Output the (x, y) coordinate of the center of the cell containing the given text.  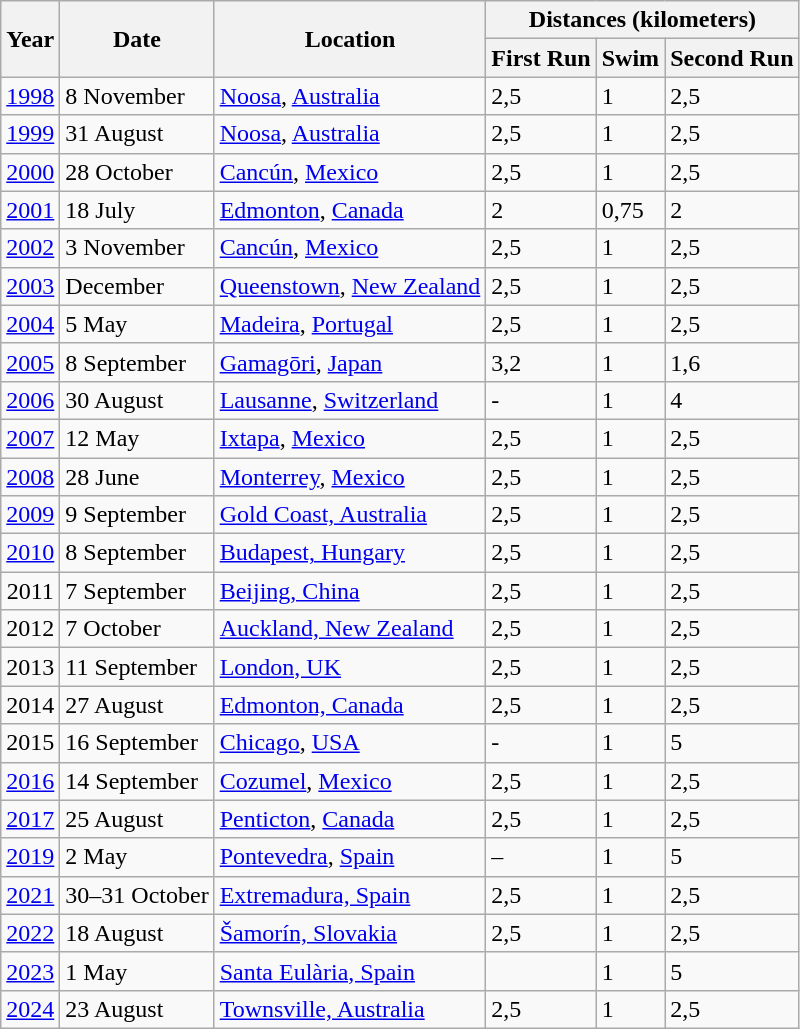
28 October (137, 172)
Gold Coast, Australia (350, 515)
2006 (30, 400)
3,2 (541, 362)
2004 (30, 324)
7 September (137, 591)
2019 (30, 857)
27 August (137, 705)
1 May (137, 971)
Year (30, 39)
23 August (137, 1009)
Extremadura, Spain (350, 895)
28 June (137, 477)
2007 (30, 438)
30 August (137, 400)
2000 (30, 172)
Santa Eulària, Spain (350, 971)
Swim (630, 58)
Distances (kilometers) (642, 20)
Lausanne, Switzerland (350, 400)
1998 (30, 96)
3 November (137, 248)
2002 (30, 248)
18 August (137, 933)
25 August (137, 819)
7 October (137, 629)
2011 (30, 591)
Chicago, USA (350, 743)
4 (732, 400)
16 September (137, 743)
Beijing, China (350, 591)
Cozumel, Mexico (350, 781)
12 May (137, 438)
December (137, 286)
2017 (30, 819)
Penticton, Canada (350, 819)
Date (137, 39)
Monterrey, Mexico (350, 477)
Pontevedra, Spain (350, 857)
2008 (30, 477)
2013 (30, 667)
Townsville, Australia (350, 1009)
2021 (30, 895)
2023 (30, 971)
11 September (137, 667)
Ixtapa, Mexico (350, 438)
30–31 October (137, 895)
Second Run (732, 58)
2005 (30, 362)
14 September (137, 781)
9 September (137, 515)
Madeira, Portugal (350, 324)
2022 (30, 933)
2010 (30, 553)
First Run (541, 58)
Queenstown, New Zealand (350, 286)
2014 (30, 705)
Šamorín, Slovakia (350, 933)
31 August (137, 134)
Gamagōri, Japan (350, 362)
London, UK (350, 667)
1999 (30, 134)
5 May (137, 324)
Location (350, 39)
18 July (137, 210)
0,75 (630, 210)
2016 (30, 781)
2012 (30, 629)
2001 (30, 210)
2009 (30, 515)
2 May (137, 857)
– (541, 857)
2015 (30, 743)
2024 (30, 1009)
1,6 (732, 362)
Auckland, New Zealand (350, 629)
Budapest, Hungary (350, 553)
8 November (137, 96)
2003 (30, 286)
